Pinpoint the cell where the given text exists, returning its [X, Y] midpoint coordinate. 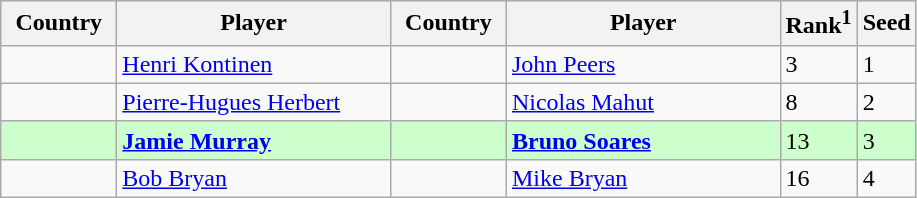
Seed [886, 24]
16 [818, 178]
Bruno Soares [643, 140]
1 [886, 64]
Pierre-Hugues Herbert [254, 102]
Mike Bryan [643, 178]
2 [886, 102]
13 [818, 140]
4 [886, 178]
Rank1 [818, 24]
John Peers [643, 64]
Jamie Murray [254, 140]
8 [818, 102]
Bob Bryan [254, 178]
Henri Kontinen [254, 64]
Nicolas Mahut [643, 102]
